Return the [X, Y] coordinate for the center point of the cell that contains the specified text.  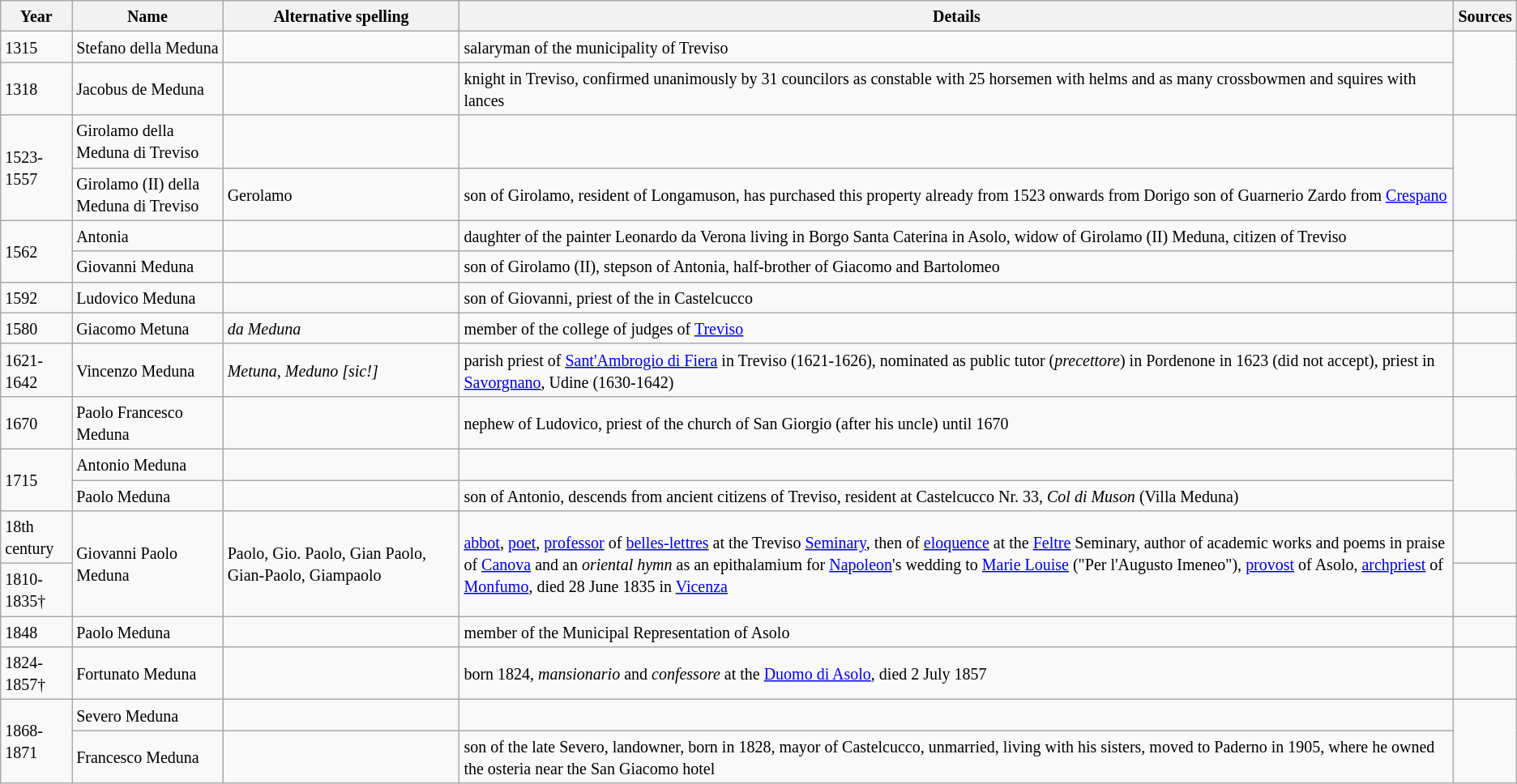
Jacobus de Meduna [147, 89]
member of the Municipal Representation of Asolo [956, 632]
Name [147, 16]
salaryman of the municipality of Treviso [956, 47]
knight in Treviso, confirmed unanimously by 31 councilors as constable with 25 horsemen with helms and as many crossbowmen and squires with lances [956, 89]
da Meduna [341, 328]
1670 [36, 423]
Francesco Meduna [147, 756]
son of Girolamo, resident of Longamuson, has purchased this property already from 1523 onwards from Dorigo son of Guarnerio Zardo from Crespano [956, 194]
Metuna, Meduno [sic!] [341, 369]
Details [956, 16]
Sources [1485, 16]
Antonia [147, 236]
1523-1557 [36, 168]
1621-1642 [36, 369]
Fortunato Meduna [147, 674]
Giovanni Paolo Meduna [147, 564]
1868-1871 [36, 742]
Girolamo (II) della Meduna di Treviso [147, 194]
daughter of the painter Leonardo da Verona living in Borgo Santa Caterina in Asolo, widow of Girolamo (II) Meduna, citizen of Treviso [956, 236]
Girolamo della Meduna di Treviso [147, 141]
member of the college of judges of Treviso [956, 328]
son of Antonio, descends from ancient citizens of Treviso, resident at Castelcucco Nr. 33, Col di Muson (Villa Meduna) [956, 495]
Antonio Meduna [147, 464]
1562 [36, 251]
Stefano della Meduna [147, 47]
1315 [36, 47]
Giacomo Metuna [147, 328]
1580 [36, 328]
Vincenzo Meduna [147, 369]
Gerolamo [341, 194]
son of Giovanni, priest of the in Castelcucco [956, 297]
Severo Meduna [147, 715]
born 1824, mansionario and confessore at the Duomo di Asolo, died 2 July 1857 [956, 674]
son of Girolamo (II), stepson of Antonia, half-brother of Giacomo and Bartolomeo [956, 266]
nephew of Ludovico, priest of the church of San Giorgio (after his uncle) until 1670 [956, 423]
1810-1835† [36, 590]
Ludovico Meduna [147, 297]
18th century [36, 538]
Giovanni Meduna [147, 266]
1592 [36, 297]
Alternative spelling [341, 16]
1824-1857† [36, 674]
Year [36, 16]
1318 [36, 89]
Paolo, Gio. Paolo, Gian Paolo, Gian-Paolo, Giampaolo [341, 564]
1848 [36, 632]
Paolo Francesco Meduna [147, 423]
1715 [36, 479]
